Find where the given text appears and provide that cell's center as [x, y] coordinate. 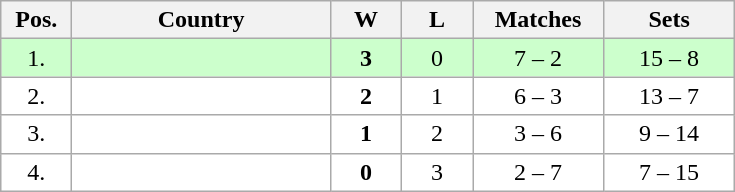
9 – 14 [670, 134]
1. [36, 58]
7 – 15 [670, 172]
15 – 8 [670, 58]
Pos. [36, 20]
3 – 6 [538, 134]
6 – 3 [538, 96]
Sets [670, 20]
3. [36, 134]
L [436, 20]
13 – 7 [670, 96]
4. [36, 172]
2. [36, 96]
2 – 7 [538, 172]
W [366, 20]
Matches [538, 20]
7 – 2 [538, 58]
Country [202, 20]
